Detect which cell encompasses the target text, then output its (X, Y) center coordinate. 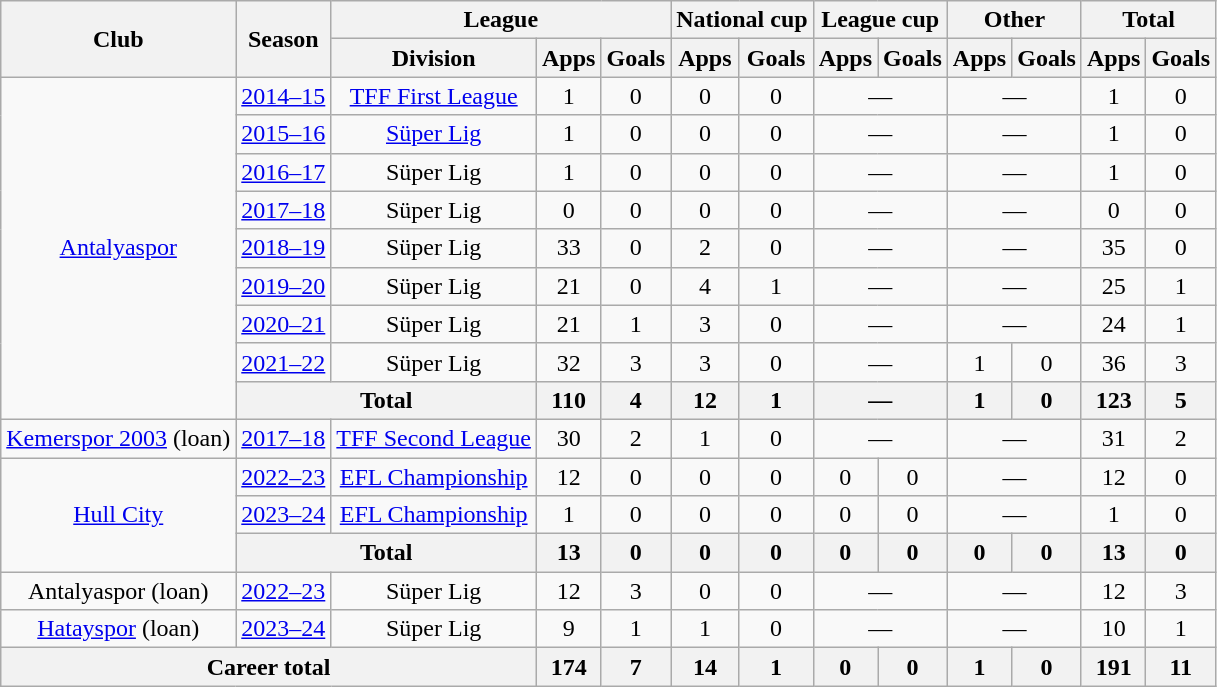
24 (1113, 324)
League cup (880, 20)
Hull City (118, 515)
14 (705, 667)
31 (1113, 438)
Antalyaspor (118, 248)
National cup (742, 20)
Career total (269, 667)
9 (569, 629)
Other (1014, 20)
10 (1113, 629)
11 (1181, 667)
2019–20 (284, 286)
174 (569, 667)
Division (434, 58)
25 (1113, 286)
5 (1181, 400)
Kemerspor 2003 (loan) (118, 438)
Antalyaspor (loan) (118, 591)
36 (1113, 362)
191 (1113, 667)
TFF First League (434, 96)
Season (284, 39)
TFF Second League (434, 438)
35 (1113, 248)
2021–22 (284, 362)
League (501, 20)
Club (118, 39)
2014–15 (284, 96)
32 (569, 362)
110 (569, 400)
2018–19 (284, 248)
123 (1113, 400)
2015–16 (284, 134)
33 (569, 248)
2020–21 (284, 324)
2016–17 (284, 172)
30 (569, 438)
7 (636, 667)
Hatayspor (loan) (118, 629)
